Find where the given text appears and provide that cell's center as (x, y) coordinate. 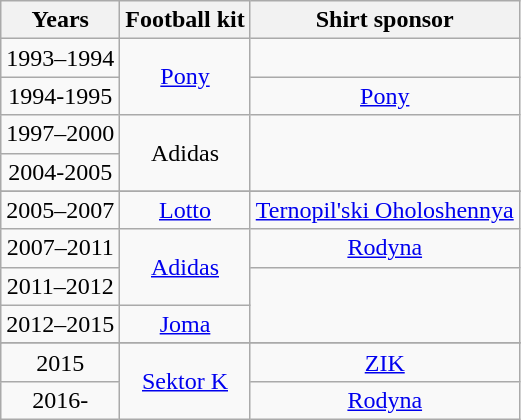
Shirt sponsor (384, 20)
1993–1994 (60, 58)
Lotto (185, 210)
1997–2000 (60, 134)
2015 (60, 362)
2012–2015 (60, 324)
2011–2012 (60, 286)
ZIK (384, 362)
2005–2007 (60, 210)
Ternopil'ski Oholoshennya (384, 210)
Sektor K (185, 381)
Years (60, 20)
1994-1995 (60, 96)
2004-2005 (60, 172)
2007–2011 (60, 248)
Football kit (185, 20)
2016- (60, 400)
Joma (185, 324)
